Extract the (X, Y) coordinate from the center of the cell holding the provided text.  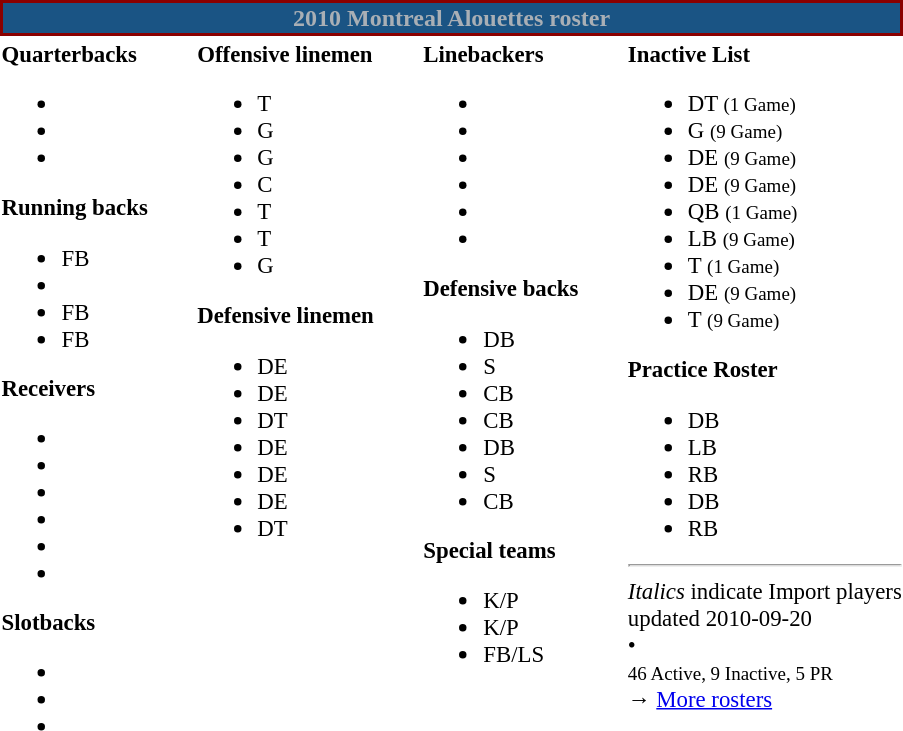
2010 Montreal Alouettes roster (452, 18)
